Scan for the cell matching the given text and deliver its [x, y] coordinate at center. 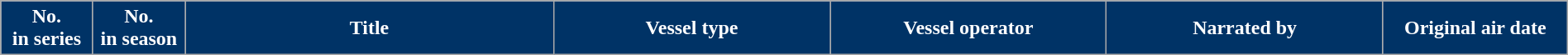
Original air date [1475, 28]
No.in season [139, 28]
Vessel type [691, 28]
Vessel operator [968, 28]
No.in series [46, 28]
Title [370, 28]
Narrated by [1245, 28]
